Identify which cell holds the provided text, then report its [X, Y] central coordinate. 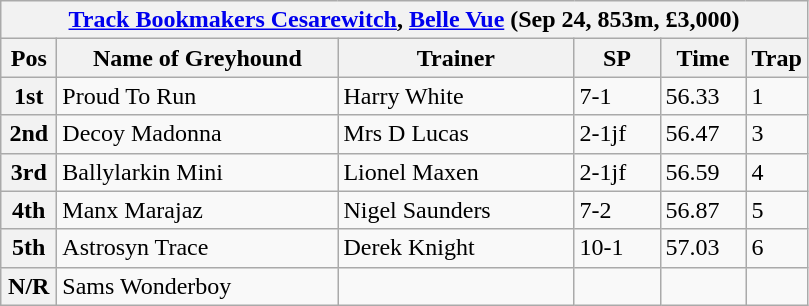
7-1 [617, 96]
Time [703, 58]
N/R [29, 286]
2nd [29, 134]
5th [29, 248]
Track Bookmakers Cesarewitch, Belle Vue (Sep 24, 853m, £3,000) [404, 20]
Proud To Run [198, 96]
SP [617, 58]
Harry White [456, 96]
Decoy Madonna [198, 134]
Astrosyn Trace [198, 248]
10-1 [617, 248]
5 [776, 210]
56.87 [703, 210]
1 [776, 96]
Derek Knight [456, 248]
Mrs D Lucas [456, 134]
6 [776, 248]
Ballylarkin Mini [198, 172]
3 [776, 134]
Manx Marajaz [198, 210]
3rd [29, 172]
Lionel Maxen [456, 172]
7-2 [617, 210]
56.33 [703, 96]
4 [776, 172]
57.03 [703, 248]
Trap [776, 58]
Name of Greyhound [198, 58]
Trainer [456, 58]
Pos [29, 58]
1st [29, 96]
Sams Wonderboy [198, 286]
56.59 [703, 172]
56.47 [703, 134]
Nigel Saunders [456, 210]
4th [29, 210]
